Scan for the cell matching the given text and deliver its [X, Y] coordinate at center. 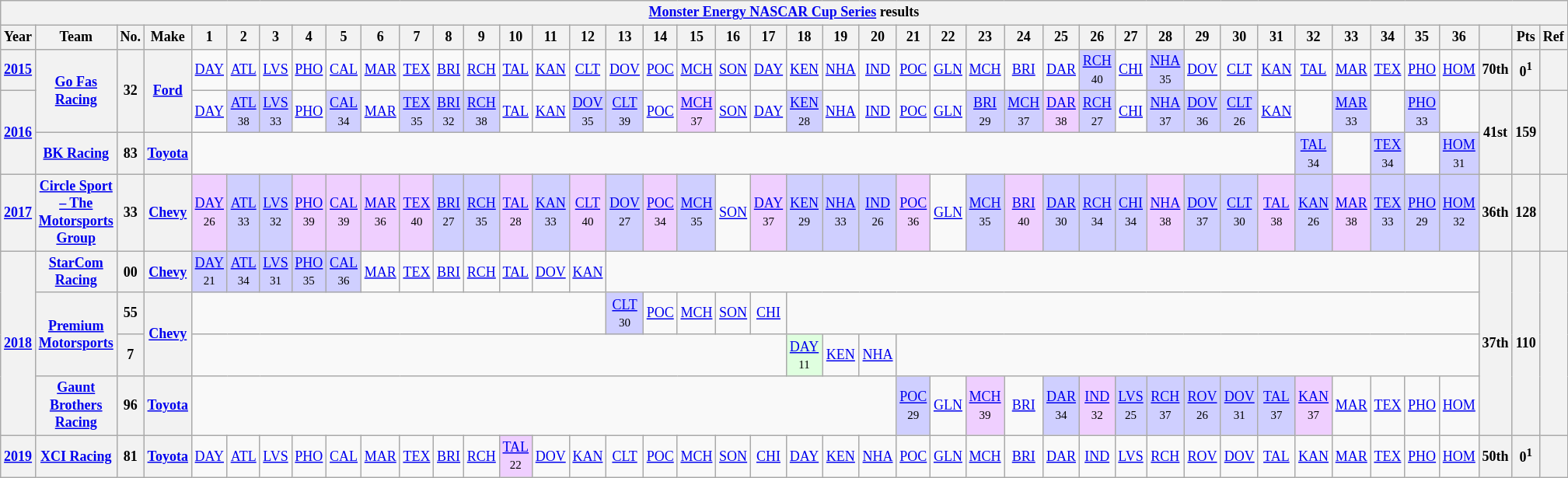
15 [697, 37]
1 [209, 37]
Circle Sport – The Motorsports Group [76, 213]
96 [131, 406]
CLT26 [1239, 112]
DAY37 [768, 213]
37th [1496, 344]
159 [1526, 132]
KAN33 [550, 213]
DAR38 [1062, 112]
2017 [19, 213]
Gaunt Brothers Racing [76, 406]
2018 [19, 344]
8 [449, 37]
NHA33 [841, 213]
29 [1203, 37]
Team [76, 37]
IND32 [1097, 406]
DOV35 [588, 112]
RCH35 [481, 213]
PHO29 [1423, 213]
BK Racing [76, 153]
2015 [19, 70]
16 [734, 37]
TEX33 [1388, 213]
ROV26 [1203, 406]
POC34 [660, 213]
24 [1024, 37]
Ford [168, 90]
6 [380, 37]
Make [168, 37]
DAY26 [209, 213]
RCH40 [1097, 70]
DOV31 [1239, 406]
22 [948, 37]
35 [1423, 37]
00 [131, 272]
MAR33 [1351, 112]
LVS32 [275, 213]
No. [131, 37]
12 [588, 37]
55 [131, 313]
TEX34 [1388, 153]
81 [131, 456]
30 [1239, 37]
RCH34 [1097, 213]
MAR38 [1351, 213]
Ref [1553, 37]
RCH37 [1165, 406]
36th [1496, 213]
DAR34 [1062, 406]
DOV27 [625, 213]
KEN29 [804, 213]
Premium Motorsports [76, 334]
20 [878, 37]
DAR30 [1062, 213]
2 [243, 37]
TAL22 [515, 456]
POC36 [913, 213]
RCH38 [481, 112]
KAN37 [1314, 406]
DOV37 [1203, 213]
BRI27 [449, 213]
128 [1526, 213]
BRI40 [1024, 213]
NHA38 [1165, 213]
MAR36 [380, 213]
MCH39 [985, 406]
CLT40 [588, 213]
36 [1458, 37]
KAN26 [1314, 213]
2016 [19, 132]
PHO39 [309, 213]
17 [768, 37]
TAL28 [515, 213]
DOV36 [1203, 112]
10 [515, 37]
DAY11 [804, 355]
83 [131, 153]
ROV [1203, 456]
Go Fas Racing [76, 90]
CAL34 [344, 112]
19 [841, 37]
CAL39 [344, 213]
NHA35 [1165, 70]
HOM31 [1458, 153]
18 [804, 37]
BRI29 [985, 112]
3 [275, 37]
LVS25 [1130, 406]
5 [344, 37]
11 [550, 37]
ATL34 [243, 272]
25 [1062, 37]
CAL36 [344, 272]
LVS31 [275, 272]
4 [309, 37]
ATL33 [243, 213]
Monster Energy NASCAR Cup Series results [784, 12]
14 [660, 37]
31 [1276, 37]
23 [985, 37]
KEN28 [804, 112]
34 [1388, 37]
2019 [19, 456]
50th [1496, 456]
110 [1526, 344]
CLT39 [625, 112]
TEX35 [417, 112]
TAL34 [1314, 153]
Year [19, 37]
PHO33 [1423, 112]
9 [481, 37]
XCI Racing [76, 456]
RCH27 [1097, 112]
26 [1097, 37]
HOM32 [1458, 213]
IND26 [878, 213]
DAY21 [209, 272]
41st [1496, 132]
TAL37 [1276, 406]
28 [1165, 37]
70th [1496, 70]
27 [1130, 37]
BRI32 [449, 112]
TEX40 [417, 213]
POC29 [913, 406]
NHA37 [1165, 112]
TAL38 [1276, 213]
21 [913, 37]
13 [625, 37]
Pts [1526, 37]
CHI34 [1130, 213]
PHO35 [309, 272]
LVS33 [275, 112]
ATL38 [243, 112]
StarCom Racing [76, 272]
